Scan for the cell matching the given text and deliver its (X, Y) coordinate at center. 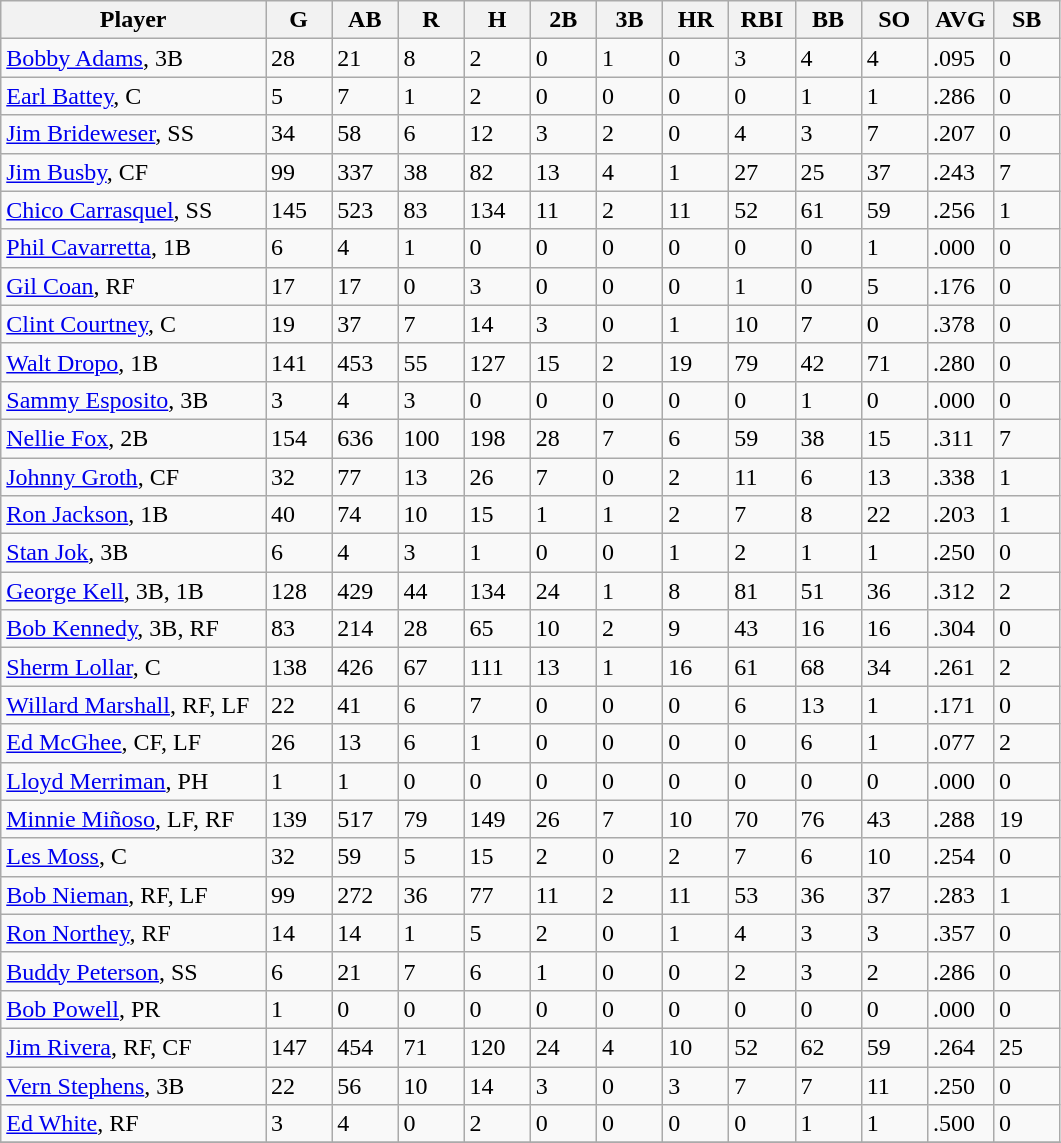
145 (299, 210)
100 (431, 438)
Johnny Groth, CF (134, 477)
SO (894, 20)
.304 (960, 629)
58 (365, 134)
RBI (762, 20)
454 (365, 1047)
.288 (960, 819)
Jim Busby, CF (134, 172)
2B (563, 20)
426 (365, 667)
128 (299, 591)
429 (365, 591)
George Kell, 3B, 1B (134, 591)
147 (299, 1047)
.378 (960, 324)
Bob Nieman, RF, LF (134, 895)
272 (365, 895)
Jim Rivera, RF, CF (134, 1047)
Clint Courtney, C (134, 324)
636 (365, 438)
AB (365, 20)
Stan Jok, 3B (134, 553)
.203 (960, 515)
Bobby Adams, 3B (134, 58)
G (299, 20)
.311 (960, 438)
BB (828, 20)
76 (828, 819)
Nellie Fox, 2B (134, 438)
81 (762, 591)
.207 (960, 134)
.338 (960, 477)
27 (762, 172)
67 (431, 667)
453 (365, 362)
51 (828, 591)
R (431, 20)
44 (431, 591)
65 (497, 629)
127 (497, 362)
.243 (960, 172)
.312 (960, 591)
Gil Coan, RF (134, 286)
Buddy Peterson, SS (134, 971)
55 (431, 362)
.171 (960, 705)
337 (365, 172)
.176 (960, 286)
.077 (960, 743)
82 (497, 172)
Vern Stephens, 3B (134, 1085)
111 (497, 667)
523 (365, 210)
SB (1027, 20)
Lloyd Merriman, PH (134, 781)
Walt Dropo, 1B (134, 362)
.264 (960, 1047)
Phil Cavarretta, 1B (134, 248)
41 (365, 705)
.095 (960, 58)
.357 (960, 933)
138 (299, 667)
139 (299, 819)
.254 (960, 857)
Les Moss, C (134, 857)
Jim Brideweser, SS (134, 134)
.280 (960, 362)
HR (696, 20)
.261 (960, 667)
Minnie Miñoso, LF, RF (134, 819)
Bob Kennedy, 3B, RF (134, 629)
42 (828, 362)
Bob Powell, PR (134, 1009)
H (497, 20)
.283 (960, 895)
214 (365, 629)
AVG (960, 20)
Ed White, RF (134, 1124)
Ed McGhee, CF, LF (134, 743)
Earl Battey, C (134, 96)
Chico Carrasquel, SS (134, 210)
68 (828, 667)
Sherm Lollar, C (134, 667)
12 (497, 134)
56 (365, 1085)
.500 (960, 1124)
120 (497, 1047)
40 (299, 515)
9 (696, 629)
74 (365, 515)
149 (497, 819)
70 (762, 819)
62 (828, 1047)
141 (299, 362)
3B (629, 20)
53 (762, 895)
198 (497, 438)
Player (134, 20)
.256 (960, 210)
Sammy Esposito, 3B (134, 400)
Ron Northey, RF (134, 933)
Willard Marshall, RF, LF (134, 705)
517 (365, 819)
154 (299, 438)
Ron Jackson, 1B (134, 515)
